Provide the [X, Y] coordinate of the cell's center where the given text is located.  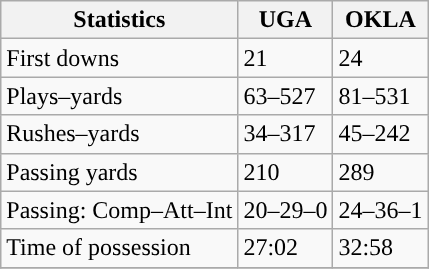
34–317 [286, 134]
24–36–1 [380, 210]
Time of possession [120, 248]
81–531 [380, 96]
Plays–yards [120, 96]
20–29–0 [286, 210]
First downs [120, 58]
Passing: Comp–Att–Int [120, 210]
27:02 [286, 248]
Passing yards [120, 172]
32:58 [380, 248]
Statistics [120, 20]
63–527 [286, 96]
210 [286, 172]
24 [380, 58]
OKLA [380, 20]
289 [380, 172]
21 [286, 58]
Rushes–yards [120, 134]
45–242 [380, 134]
UGA [286, 20]
